For the text-containing cell, return its midpoint in (x, y) coordinate format. 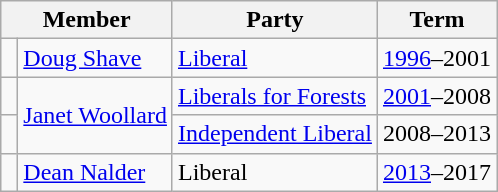
2001–2008 (436, 96)
Party (274, 20)
2013–2017 (436, 172)
Janet Woollard (96, 115)
Liberals for Forests (274, 96)
Term (436, 20)
Doug Shave (96, 58)
1996–2001 (436, 58)
Dean Nalder (96, 172)
Independent Liberal (274, 134)
2008–2013 (436, 134)
Member (87, 20)
